Find where the given text appears and provide that cell's center as (x, y) coordinate. 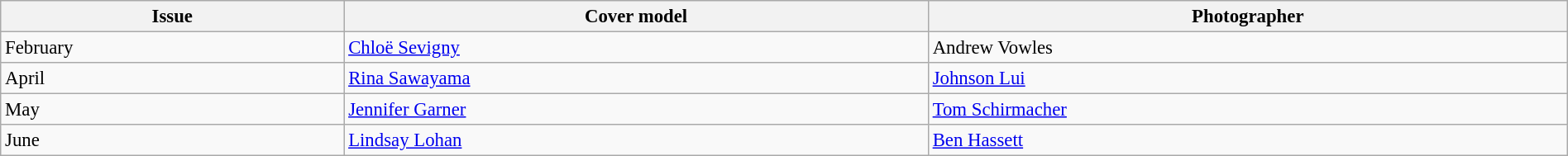
April (172, 78)
May (172, 110)
Andrew Vowles (1247, 48)
Tom Schirmacher (1247, 110)
Cover model (637, 17)
Chloë Sevigny (637, 48)
Photographer (1247, 17)
February (172, 48)
Rina Sawayama (637, 78)
Jennifer Garner (637, 110)
Ben Hassett (1247, 140)
Lindsay Lohan (637, 140)
Issue (172, 17)
June (172, 140)
Johnson Lui (1247, 78)
